Determine the [x, y] coordinate at the center of the cell enclosing the given text.  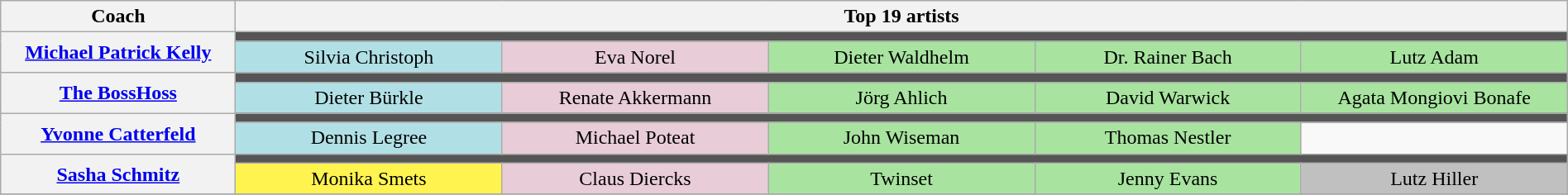
Dr. Rainer Bach [1168, 57]
Michael Poteat [635, 138]
Sasha Schmitz [118, 174]
Monika Smets [369, 178]
Yvonne Catterfeld [118, 134]
Jörg Ahlich [901, 97]
Agata Mongiovi Bonafe [1434, 97]
Dieter Waldhelm [901, 57]
Renate Akkermann [635, 97]
Jenny Evans [1168, 178]
Claus Diercks [635, 178]
Michael Patrick Kelly [118, 53]
The BossHoss [118, 93]
Silvia Christoph [369, 57]
Twinset [901, 178]
Coach [118, 17]
Dennis Legree [369, 138]
Top 19 artists [901, 17]
Lutz Adam [1434, 57]
Eva Norel [635, 57]
Thomas Nestler [1168, 138]
David Warwick [1168, 97]
Dieter Bürkle [369, 97]
Lutz Hiller [1434, 178]
John Wiseman [901, 138]
